Return [X, Y] of the center of cell containing provided text 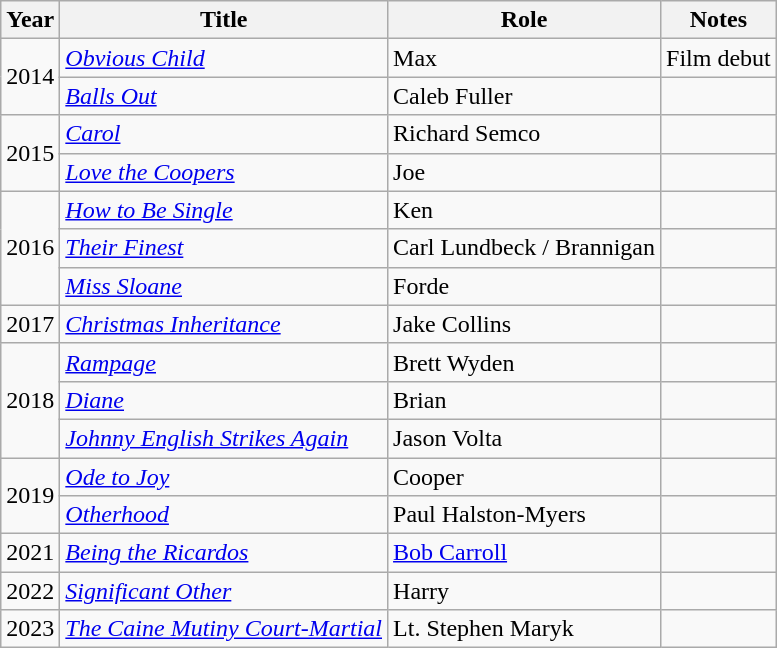
Obvious Child [224, 58]
Carl Lundbeck / Brannigan [524, 248]
2018 [30, 400]
2019 [30, 496]
How to Be Single [224, 210]
Film debut [719, 58]
Diane [224, 400]
Role [524, 20]
Their Finest [224, 248]
Notes [719, 20]
Miss Sloane [224, 286]
Christmas Inheritance [224, 324]
Bob Carroll [524, 553]
Ode to Joy [224, 477]
Carol [224, 134]
Jake Collins [524, 324]
Max [524, 58]
Richard Semco [524, 134]
2015 [30, 153]
Year [30, 20]
Brian [524, 400]
2014 [30, 77]
Balls Out [224, 96]
2022 [30, 591]
2016 [30, 248]
Being the Ricardos [224, 553]
2021 [30, 553]
Johnny English Strikes Again [224, 438]
The Caine Mutiny Court-Martial [224, 629]
Ken [524, 210]
Jason Volta [524, 438]
Harry [524, 591]
Brett Wyden [524, 362]
Paul Halston-Myers [524, 515]
Cooper [524, 477]
Significant Other [224, 591]
Rampage [224, 362]
Joe [524, 172]
Title [224, 20]
Lt. Stephen Maryk [524, 629]
Love the Coopers [224, 172]
Otherhood [224, 515]
Forde [524, 286]
2017 [30, 324]
Caleb Fuller [524, 96]
2023 [30, 629]
